Extract the [X, Y] coordinate from the center of the cell holding the provided text.  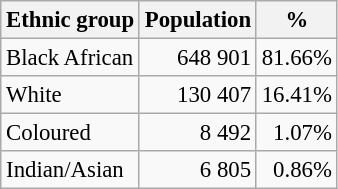
Population [198, 20]
16.41% [296, 95]
648 901 [198, 58]
8 492 [198, 133]
130 407 [198, 95]
0.86% [296, 170]
White [70, 95]
1.07% [296, 133]
Black African [70, 58]
Ethnic group [70, 20]
Indian/Asian [70, 170]
Coloured [70, 133]
81.66% [296, 58]
6 805 [198, 170]
% [296, 20]
